Extract the [X, Y] coordinate from the center of the cell holding the provided text.  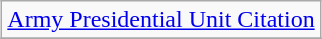
Army Presidential Unit Citation [161, 20]
